Find where the given text appears and provide that cell's center as (x, y) coordinate. 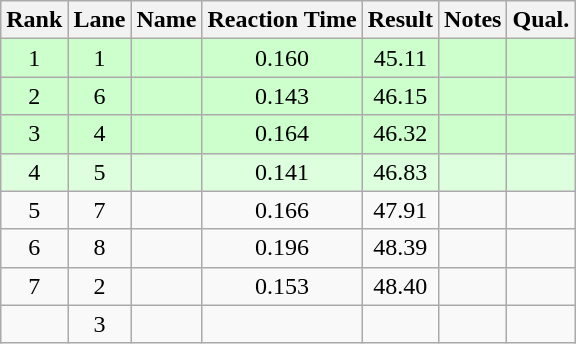
48.40 (400, 286)
8 (100, 248)
47.91 (400, 210)
Qual. (541, 20)
46.32 (400, 134)
46.83 (400, 172)
46.15 (400, 96)
0.196 (282, 248)
Reaction Time (282, 20)
48.39 (400, 248)
0.141 (282, 172)
Name (166, 20)
Rank (34, 20)
Lane (100, 20)
0.166 (282, 210)
0.143 (282, 96)
0.160 (282, 58)
45.11 (400, 58)
Notes (473, 20)
0.164 (282, 134)
0.153 (282, 286)
Result (400, 20)
